Locate the cell with the specified text and output its [x, y] center coordinate. 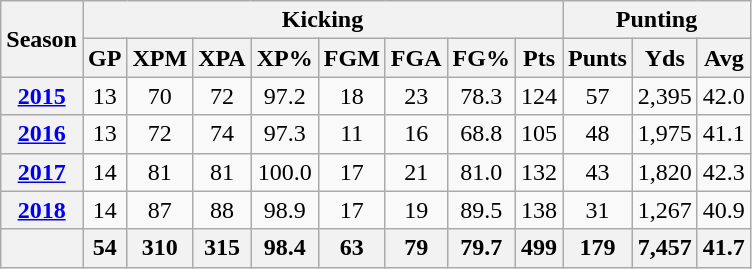
Punts [598, 58]
Avg [724, 58]
105 [538, 134]
54 [104, 248]
97.2 [284, 96]
43 [598, 172]
132 [538, 172]
70 [160, 96]
23 [416, 96]
2016 [42, 134]
78.3 [481, 96]
21 [416, 172]
124 [538, 96]
7,457 [664, 248]
Punting [657, 20]
1,267 [664, 210]
68.8 [481, 134]
XP% [284, 58]
16 [416, 134]
FGM [352, 58]
97.3 [284, 134]
Pts [538, 58]
XPA [222, 58]
138 [538, 210]
57 [598, 96]
Kicking [322, 20]
11 [352, 134]
2017 [42, 172]
88 [222, 210]
19 [416, 210]
2,395 [664, 96]
74 [222, 134]
31 [598, 210]
87 [160, 210]
98.4 [284, 248]
2018 [42, 210]
89.5 [481, 210]
79 [416, 248]
1,975 [664, 134]
Yds [664, 58]
48 [598, 134]
98.9 [284, 210]
1,820 [664, 172]
179 [598, 248]
315 [222, 248]
40.9 [724, 210]
18 [352, 96]
2015 [42, 96]
42.0 [724, 96]
Season [42, 39]
499 [538, 248]
XPM [160, 58]
42.3 [724, 172]
79.7 [481, 248]
41.1 [724, 134]
FG% [481, 58]
310 [160, 248]
FGA [416, 58]
81.0 [481, 172]
GP [104, 58]
41.7 [724, 248]
63 [352, 248]
100.0 [284, 172]
